For the text-containing cell, return its midpoint in [x, y] coordinate format. 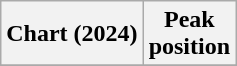
Peakposition [189, 34]
Chart (2024) [72, 34]
